Extract the [x, y] coordinate from the center of the cell holding the provided text.  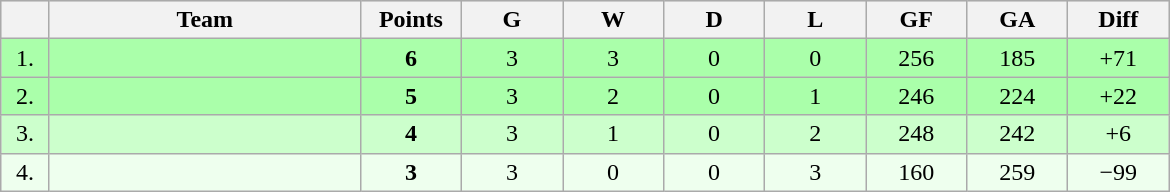
256 [916, 58]
+22 [1118, 96]
3. [26, 134]
+6 [1118, 134]
246 [916, 96]
+71 [1118, 58]
GF [916, 20]
4 [410, 134]
G [512, 20]
GA [1018, 20]
Team [204, 20]
Points [410, 20]
224 [1018, 96]
1. [26, 58]
185 [1018, 58]
259 [1018, 172]
160 [916, 172]
L [816, 20]
2. [26, 96]
W [612, 20]
4. [26, 172]
5 [410, 96]
6 [410, 58]
D [714, 20]
242 [1018, 134]
−99 [1118, 172]
248 [916, 134]
Diff [1118, 20]
